Locate the cell with the specified text and output its [X, Y] center coordinate. 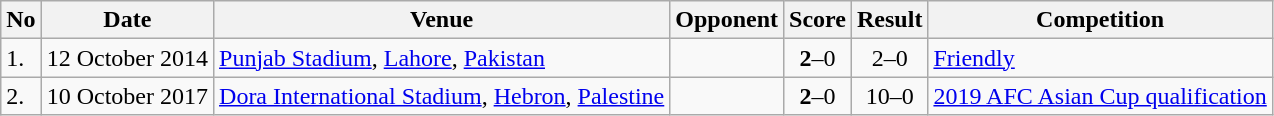
Punjab Stadium, Lahore, Pakistan [442, 58]
12 October 2014 [127, 58]
Venue [442, 20]
Opponent [727, 20]
2. [21, 96]
Dora International Stadium, Hebron, Palestine [442, 96]
Result [890, 20]
No [21, 20]
10 October 2017 [127, 96]
2019 AFC Asian Cup qualification [1100, 96]
Competition [1100, 20]
Friendly [1100, 58]
Date [127, 20]
1. [21, 58]
10–0 [890, 96]
Score [818, 20]
